Search for the cell housing the specified text and yield its [X, Y] center coordinate. 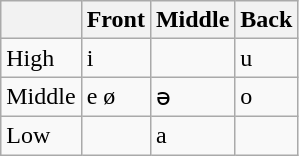
Low [41, 135]
i [116, 58]
Front [116, 20]
Back [266, 20]
a [192, 135]
High [41, 58]
ə [192, 97]
o [266, 97]
u [266, 58]
e ø [116, 97]
